Determine the (x, y) coordinate at the center of the cell enclosing the given text.  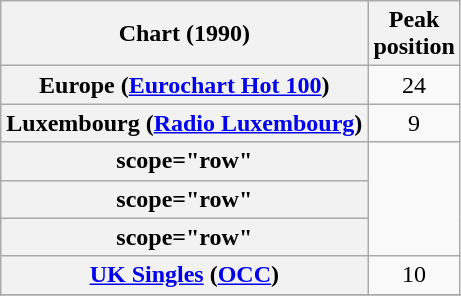
24 (414, 85)
10 (414, 275)
Luxembourg (Radio Luxembourg) (184, 123)
Chart (1990) (184, 34)
9 (414, 123)
Peakposition (414, 34)
UK Singles (OCC) (184, 275)
Europe (Eurochart Hot 100) (184, 85)
